Extract the [x, y] coordinate from the center of the cell holding the provided text.  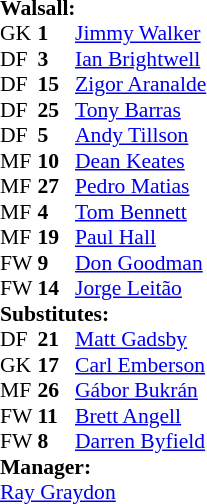
14 [57, 289]
Don Goodman [140, 263]
15 [57, 85]
Jorge Leitão [140, 289]
4 [57, 212]
17 [57, 365]
Tony Barras [140, 110]
Zigor Aranalde [140, 85]
Brett Angell [140, 416]
Pedro Matias [140, 187]
Carl Emberson [140, 365]
Tom Bennett [140, 212]
21 [57, 339]
26 [57, 391]
Jimmy Walker [140, 33]
Paul Hall [140, 237]
9 [57, 263]
Dean Keates [140, 161]
10 [57, 161]
Manager: [103, 467]
3 [57, 59]
Andy Tillson [140, 135]
Darren Byfield [140, 441]
Gábor Bukrán [140, 391]
25 [57, 110]
8 [57, 441]
1 [57, 33]
Ian Brightwell [140, 59]
Matt Gadsby [140, 339]
19 [57, 237]
11 [57, 416]
Substitutes: [103, 314]
5 [57, 135]
27 [57, 187]
